Scan for the cell matching the given text and deliver its (X, Y) coordinate at center. 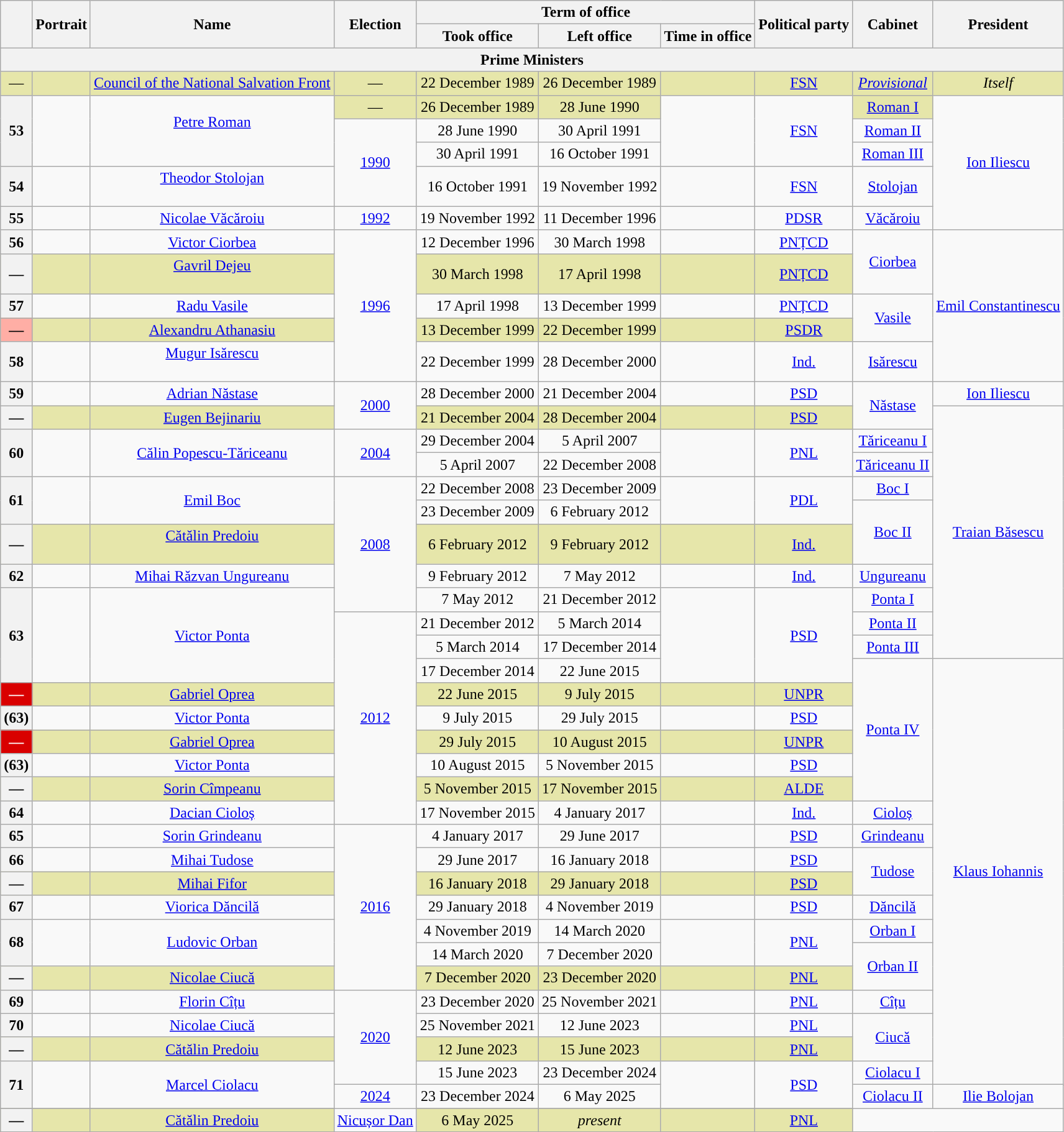
12 December 1996 (477, 242)
Klaus Iohannis (998, 871)
Cabinet (892, 24)
55 (16, 218)
Emil Constantinescu (998, 306)
PSDR (804, 330)
Election (375, 24)
Political party (804, 24)
Marcel Ciolacu (212, 1084)
Provisional (892, 83)
Radu Vasile (212, 306)
Theodor Stolojan (212, 186)
28 December 2004 (600, 418)
Name (212, 24)
Itself (998, 83)
Eugen Bejinariu (212, 418)
57 (16, 306)
Ponta III (892, 647)
61 (16, 500)
59 (16, 394)
Prime Ministers (532, 60)
Ponta II (892, 623)
Roman I (892, 107)
Mihai Tudose (212, 860)
Ciolacu II (892, 1096)
Dacian Cioloș (212, 813)
2024 (375, 1096)
Ungureanu (892, 576)
Left office (600, 36)
Petre Roman (212, 130)
2016 (375, 907)
67 (16, 907)
President (998, 24)
Adrian Năstase (212, 394)
Dăncilă (892, 907)
Ilie Bolojan (998, 1096)
Portrait (62, 24)
11 December 1996 (600, 218)
Nicușor Dan (375, 1120)
Orban I (892, 931)
66 (16, 860)
1990 (375, 163)
Boc II (892, 532)
Cîțu (892, 1002)
29 December 2004 (477, 441)
Mihai Fifor (212, 883)
Ciolacu I (892, 1072)
Călin Popescu-Tăriceanu (212, 453)
2008 (375, 544)
58 (16, 362)
2004 (375, 453)
53 (16, 130)
PDL (804, 500)
Ponta IV (892, 729)
Grindeanu (892, 836)
Roman III (892, 154)
Isărescu (892, 362)
Ponta I (892, 600)
Time in office (708, 36)
Stolojan (892, 186)
54 (16, 186)
Victor Ciorbea (212, 242)
Ciucă (892, 1037)
Term of office (585, 12)
Boc I (892, 488)
62 (16, 576)
Năstase (892, 406)
Took office (477, 36)
68 (16, 943)
Vasile (892, 317)
Sorin Cîmpeanu (212, 789)
63 (16, 635)
Sorin Grindeanu (212, 836)
ALDE (804, 789)
Tăriceanu II (892, 465)
Emil Boc (212, 500)
1996 (375, 306)
present (600, 1120)
60 (16, 453)
Gavril Dejeu (212, 273)
64 (16, 813)
Cioloș (892, 813)
56 (16, 242)
65 (16, 836)
Ludovic Orban (212, 943)
PDSR (804, 218)
Traian Băsescu (998, 532)
Ciorbea (892, 262)
2012 (375, 718)
Council of the National Salvation Front (212, 83)
Orban II (892, 966)
Tudose (892, 872)
Roman II (892, 130)
Mugur Isărescu (212, 362)
71 (16, 1084)
Viorica Dăncilă (212, 907)
Alexandru Athanasiu (212, 330)
69 (16, 1002)
Văcăroiu (892, 218)
1992 (375, 218)
70 (16, 1025)
Florin Cîțu (212, 1002)
2020 (375, 1037)
Nicolae Văcăroiu (212, 218)
Tăriceanu I (892, 441)
22 December 1989 (477, 83)
Mihai Răzvan Ungureanu (212, 576)
2000 (375, 406)
